Detect which cell encompasses the target text, then output its [X, Y] center coordinate. 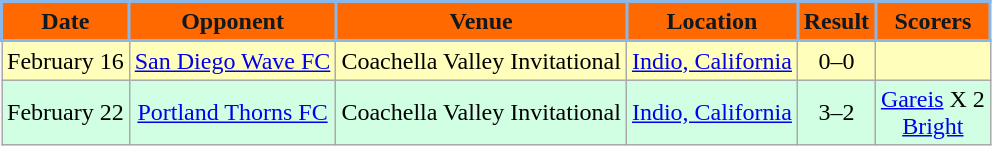
Location [712, 22]
3–2 [836, 112]
0–0 [836, 60]
February 16 [66, 60]
Gareis X 2Bright [932, 112]
Portland Thorns FC [232, 112]
San Diego Wave FC [232, 60]
Scorers [932, 22]
Venue [482, 22]
February 22 [66, 112]
Date [66, 22]
Opponent [232, 22]
Result [836, 22]
